Locate the cell with the specified text and output its [x, y] center coordinate. 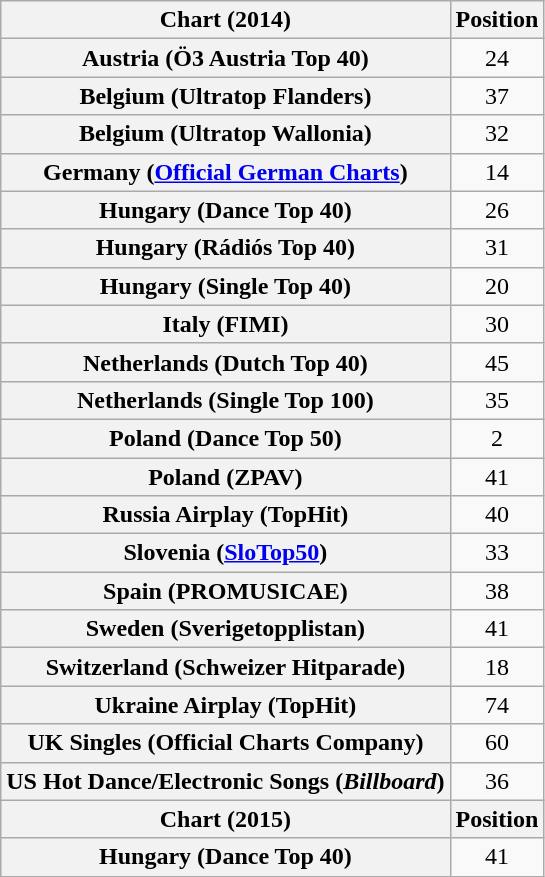
33 [497, 553]
Sweden (Sverigetopplistan) [226, 629]
18 [497, 667]
UK Singles (Official Charts Company) [226, 743]
Italy (FIMI) [226, 324]
36 [497, 781]
Spain (PROMUSICAE) [226, 591]
2 [497, 438]
20 [497, 286]
Hungary (Rádiós Top 40) [226, 248]
Slovenia (SloTop50) [226, 553]
Netherlands (Dutch Top 40) [226, 362]
45 [497, 362]
Germany (Official German Charts) [226, 172]
74 [497, 705]
Belgium (Ultratop Flanders) [226, 96]
Belgium (Ultratop Wallonia) [226, 134]
Poland (ZPAV) [226, 477]
26 [497, 210]
Switzerland (Schweizer Hitparade) [226, 667]
38 [497, 591]
Ukraine Airplay (TopHit) [226, 705]
Poland (Dance Top 50) [226, 438]
30 [497, 324]
60 [497, 743]
Chart (2014) [226, 20]
Hungary (Single Top 40) [226, 286]
32 [497, 134]
US Hot Dance/Electronic Songs (Billboard) [226, 781]
Chart (2015) [226, 819]
24 [497, 58]
Austria (Ö3 Austria Top 40) [226, 58]
40 [497, 515]
Russia Airplay (TopHit) [226, 515]
35 [497, 400]
Netherlands (Single Top 100) [226, 400]
14 [497, 172]
31 [497, 248]
37 [497, 96]
